Search for the cell housing the specified text and yield its [x, y] center coordinate. 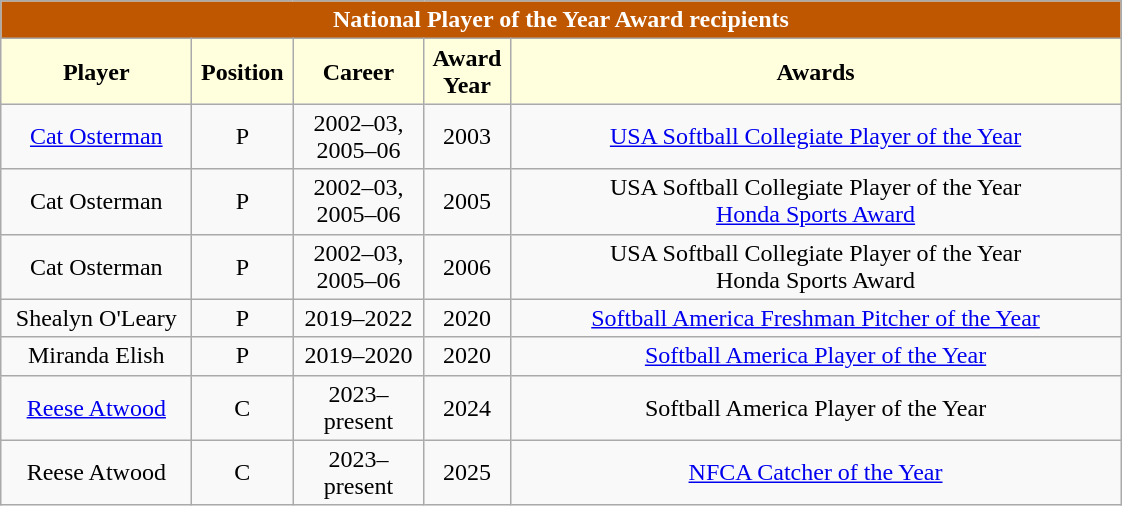
USA Softball Collegiate Player of the Year [816, 136]
Shealyn O'Leary [96, 318]
Softball America Freshman Pitcher of the Year [816, 318]
National Player of the Year Award recipients [561, 20]
2025 [467, 472]
2024 [467, 408]
Awards [816, 72]
Miranda Elish [96, 356]
2019–2022 [358, 318]
NFCA Catcher of the Year [816, 472]
2006 [467, 266]
2019–2020 [358, 356]
Position [242, 72]
2005 [467, 202]
2003 [467, 136]
Award Year [467, 72]
Career [358, 72]
Player [96, 72]
